Locate the cell with the specified text and output its (X, Y) center coordinate. 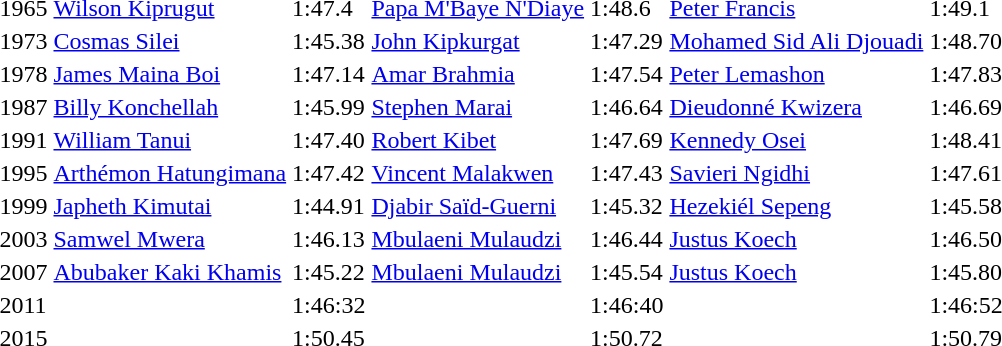
Arthémon Hatungimana (170, 173)
1:46:40 (627, 305)
Japheth Kimutai (170, 206)
1:45.99 (329, 107)
Hezekiél Sepeng (796, 206)
Peter Lemashon (796, 74)
1:47.42 (329, 173)
Savieri Ngidhi (796, 173)
1:47.69 (627, 140)
1:47.29 (627, 41)
William Tanui (170, 140)
1:46:32 (329, 305)
1:47.14 (329, 74)
Vincent Malakwen (478, 173)
1:44.91 (329, 206)
Kennedy Osei (796, 140)
James Maina Boi (170, 74)
Dieudonné Kwizera (796, 107)
1:46.13 (329, 239)
Amar Brahmia (478, 74)
1:47.40 (329, 140)
Cosmas Silei (170, 41)
Stephen Marai (478, 107)
1:45.38 (329, 41)
Mohamed Sid Ali Djouadi (796, 41)
1:45.54 (627, 272)
John Kipkurgat (478, 41)
Abubaker Kaki Khamis (170, 272)
1:45.22 (329, 272)
Robert Kibet (478, 140)
Djabir Saïd-Guerni (478, 206)
1:45.32 (627, 206)
1:47.43 (627, 173)
Samwel Mwera (170, 239)
1:47.54 (627, 74)
1:46.64 (627, 107)
Billy Konchellah (170, 107)
1:46.44 (627, 239)
